Provide the (X, Y) coordinate of the cell's center where the given text is located.  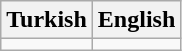
English (136, 20)
Turkish (47, 20)
